Extract the [X, Y] coordinate from the center of the cell holding the provided text.  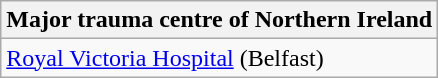
Major trauma centre of Northern Ireland [220, 20]
Royal Victoria Hospital (Belfast) [220, 58]
